From the cell containing the given text, extract its center point as [x, y] coordinate. 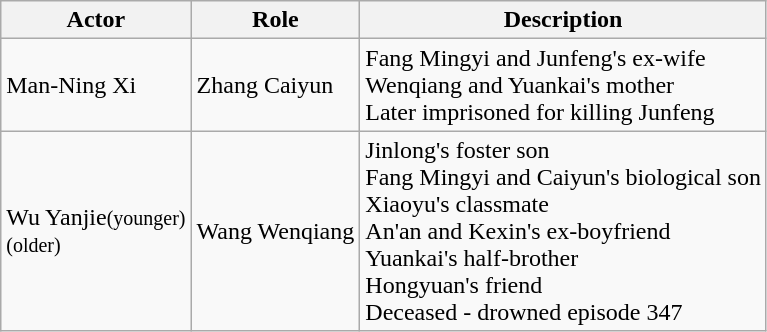
Role [276, 20]
Description [564, 20]
Fang Mingyi and Junfeng's ex-wifeWenqiang and Yuankai's motherLater imprisoned for killing Junfeng [564, 85]
Wu Yanjie(younger)(older) [96, 231]
Actor [96, 20]
Man-Ning Xi [96, 85]
Zhang Caiyun [276, 85]
Wang Wenqiang [276, 231]
